Search for the cell housing the specified text and yield its (X, Y) center coordinate. 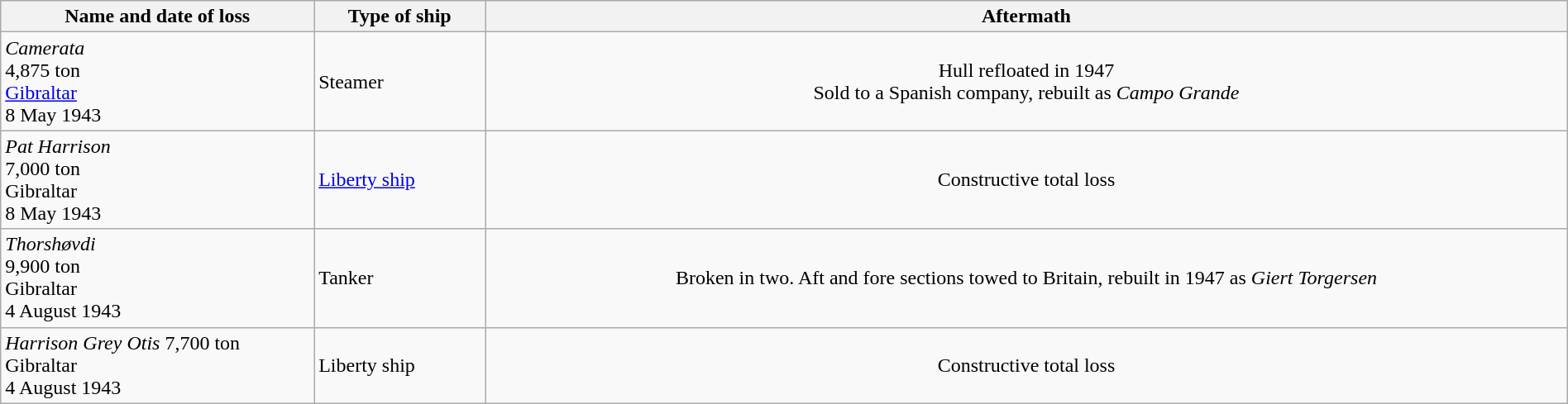
Hull refloated in 1947Sold to a Spanish company, rebuilt as Campo Grande (1027, 81)
Harrison Grey Otis 7,700 tonGibraltar4 August 1943 (157, 365)
Name and date of loss (157, 17)
Camerata4,875 tonGibraltar8 May 1943 (157, 81)
Tanker (400, 278)
Thorshøvdi9,900 tonGibraltar4 August 1943 (157, 278)
Aftermath (1027, 17)
Steamer (400, 81)
Broken in two. Aft and fore sections towed to Britain, rebuilt in 1947 as Giert Torgersen (1027, 278)
Pat Harrison7,000 tonGibraltar8 May 1943 (157, 180)
Type of ship (400, 17)
